Extract the [x, y] coordinate from the center of the cell holding the provided text.  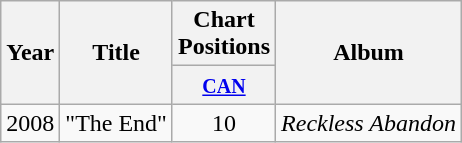
10 [224, 123]
2008 [30, 123]
CAN [224, 85]
Album [369, 52]
Title [116, 52]
Chart Positions [224, 34]
"The End" [116, 123]
Year [30, 52]
Reckless Abandon [369, 123]
